Pinpoint the cell where the given text exists, returning its (x, y) midpoint coordinate. 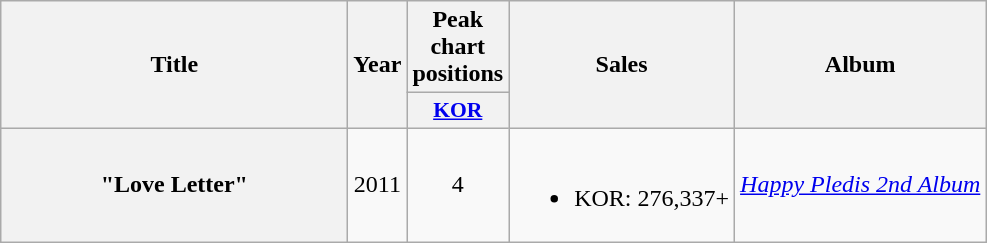
KOR (458, 111)
Happy Pledis 2nd Album (860, 184)
Peak chart positions (458, 47)
Sales (622, 65)
2011 (378, 184)
4 (458, 184)
KOR: 276,337+ (622, 184)
Album (860, 65)
Year (378, 65)
"Love Letter" (174, 184)
Title (174, 65)
